Capture the cell that displays the provided text and extract its (x, y) central coordinate. 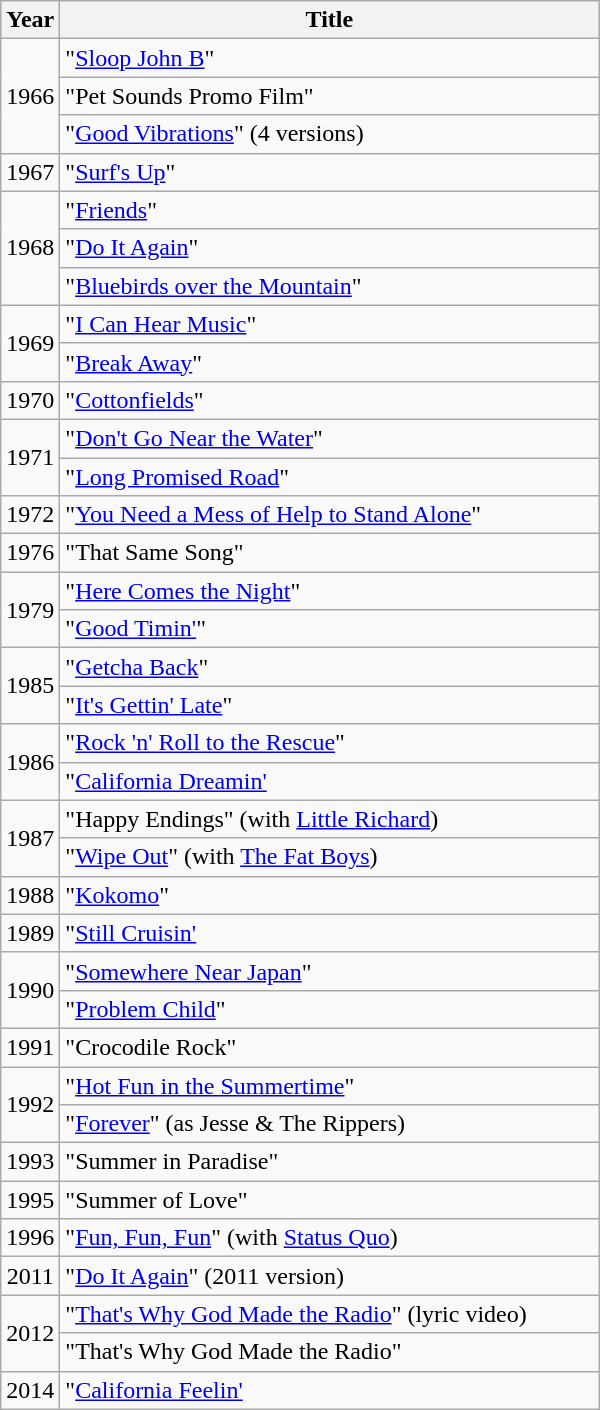
1968 (30, 248)
2012 (30, 1333)
"Kokomo" (330, 895)
"Summer of Love" (330, 1200)
"Long Promised Road" (330, 477)
"California Feelin' (330, 1390)
Year (30, 20)
1970 (30, 400)
1989 (30, 933)
"Rock 'n' Roll to the Rescue" (330, 743)
1969 (30, 343)
"You Need a Mess of Help to Stand Alone" (330, 515)
"That Same Song" (330, 553)
"Getcha Back" (330, 667)
"Do It Again" (330, 248)
2014 (30, 1390)
"Somewhere Near Japan" (330, 971)
"Hot Fun in the Summertime" (330, 1085)
"Fun, Fun, Fun" (with Status Quo) (330, 1238)
"Pet Sounds Promo Film" (330, 96)
"Surf's Up" (330, 172)
"Cottonfields" (330, 400)
1987 (30, 838)
1992 (30, 1104)
1966 (30, 96)
"Happy Endings" (with Little Richard) (330, 819)
"Sloop John B" (330, 58)
"Wipe Out" (with The Fat Boys) (330, 857)
1993 (30, 1162)
1976 (30, 553)
1995 (30, 1200)
"Crocodile Rock" (330, 1047)
1991 (30, 1047)
1986 (30, 762)
"Problem Child" (330, 1009)
"Break Away" (330, 362)
"Do It Again" (2011 version) (330, 1276)
"Friends" (330, 210)
"Don't Go Near the Water" (330, 438)
"I Can Hear Music" (330, 324)
"Still Cruisin' (330, 933)
1985 (30, 686)
"That's Why God Made the Radio" (lyric video) (330, 1314)
1988 (30, 895)
1979 (30, 610)
"Summer in Paradise" (330, 1162)
"That's Why God Made the Radio" (330, 1352)
1972 (30, 515)
1967 (30, 172)
1990 (30, 990)
"It's Gettin' Late" (330, 705)
"California Dreamin' (330, 781)
Title (330, 20)
"Good Vibrations" (4 versions) (330, 134)
"Bluebirds over the Mountain" (330, 286)
"Good Timin'" (330, 629)
"Forever" (as Jesse & The Rippers) (330, 1124)
1996 (30, 1238)
2011 (30, 1276)
1971 (30, 457)
"Here Comes the Night" (330, 591)
